Extract the [x, y] coordinate from the center of the cell holding the provided text.  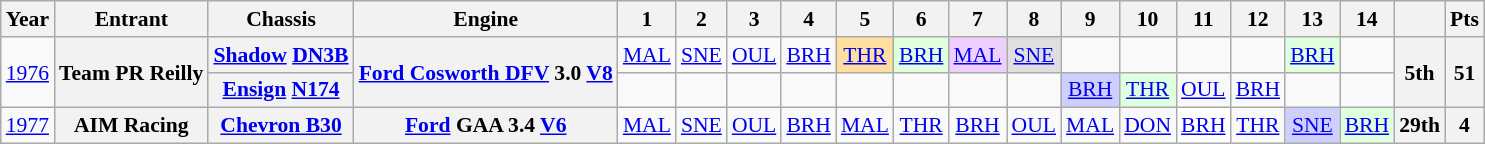
1976 [28, 72]
AIM Racing [131, 126]
Ford GAA 3.4 V6 [486, 126]
Pts [1464, 19]
3 [754, 19]
1977 [28, 126]
Team PR Reilly [131, 72]
2 [702, 19]
Shadow DN3B [280, 55]
8 [1034, 19]
1 [647, 19]
Chevron B30 [280, 126]
Ensign N174 [280, 90]
DON [1148, 126]
Chassis [280, 19]
Engine [486, 19]
13 [1312, 19]
29th [1420, 126]
Entrant [131, 19]
6 [922, 19]
5 [865, 19]
51 [1464, 72]
11 [1204, 19]
5th [1420, 72]
Ford Cosworth DFV 3.0 V8 [486, 72]
12 [1258, 19]
10 [1148, 19]
9 [1090, 19]
Year [28, 19]
14 [1368, 19]
7 [977, 19]
